Provide the (X, Y) coordinate of the cell's center where the given text is located.  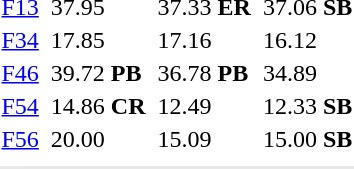
20.00 (98, 139)
17.85 (98, 40)
36.78 PB (204, 73)
12.49 (204, 106)
15.09 (204, 139)
F56 (20, 139)
17.16 (204, 40)
F54 (20, 106)
15.00 SB (307, 139)
F34 (20, 40)
39.72 PB (98, 73)
12.33 SB (307, 106)
34.89 (307, 73)
F46 (20, 73)
16.12 (307, 40)
14.86 CR (98, 106)
